Return (x, y) of the center of cell containing provided text 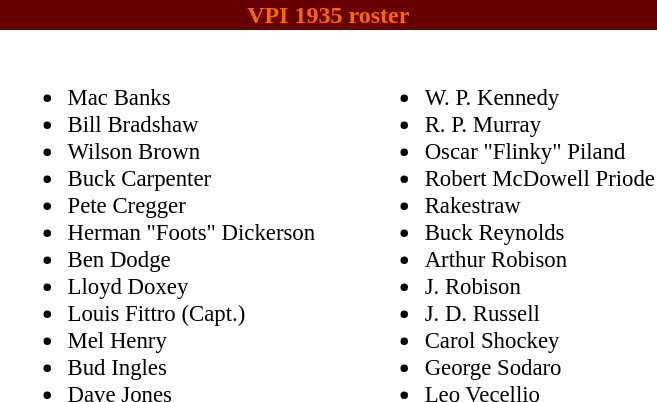
VPI 1935 roster (328, 15)
